Return the (X, Y) coordinate for the center point of the cell that contains the specified text.  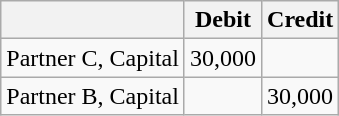
Debit (222, 20)
Credit (300, 20)
Partner C, Capital (93, 58)
Partner B, Capital (93, 96)
